Find where the given text appears and provide that cell's center as (x, y) coordinate. 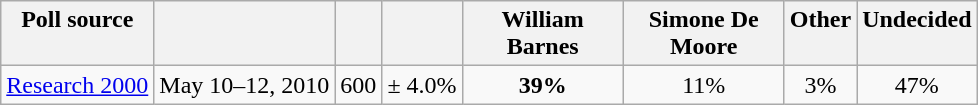
Research 2000 (78, 85)
Undecided (917, 34)
600 (358, 85)
May 10–12, 2010 (244, 85)
47% (917, 85)
39% (542, 85)
Simone DeMoore (704, 34)
11% (704, 85)
± 4.0% (422, 85)
3% (820, 85)
Other (820, 34)
WilliamBarnes (542, 34)
Poll source (78, 34)
